Output the (X, Y) coordinate of the center of the cell containing the given text.  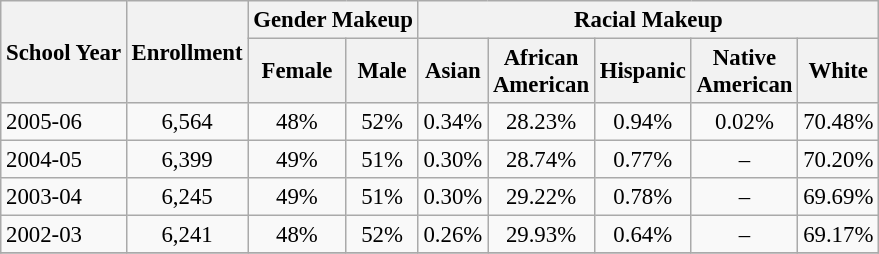
Racial Makeup (648, 20)
Gender Makeup (333, 20)
0.64% (642, 235)
6,245 (187, 197)
African American (542, 72)
2003-04 (64, 197)
2002-03 (64, 235)
Native American (744, 72)
70.20% (838, 160)
Asian (452, 72)
6,399 (187, 160)
6,564 (187, 122)
0.94% (642, 122)
29.22% (542, 197)
0.02% (744, 122)
28.23% (542, 122)
69.17% (838, 235)
29.93% (542, 235)
2005-06 (64, 122)
White (838, 72)
Male (382, 72)
0.26% (452, 235)
6,241 (187, 235)
Hispanic (642, 72)
2004-05 (64, 160)
0.34% (452, 122)
Female (297, 72)
0.77% (642, 160)
Enrollment (187, 52)
70.48% (838, 122)
28.74% (542, 160)
69.69% (838, 197)
0.78% (642, 197)
School Year (64, 52)
